Detect which cell encompasses the target text, then output its (x, y) center coordinate. 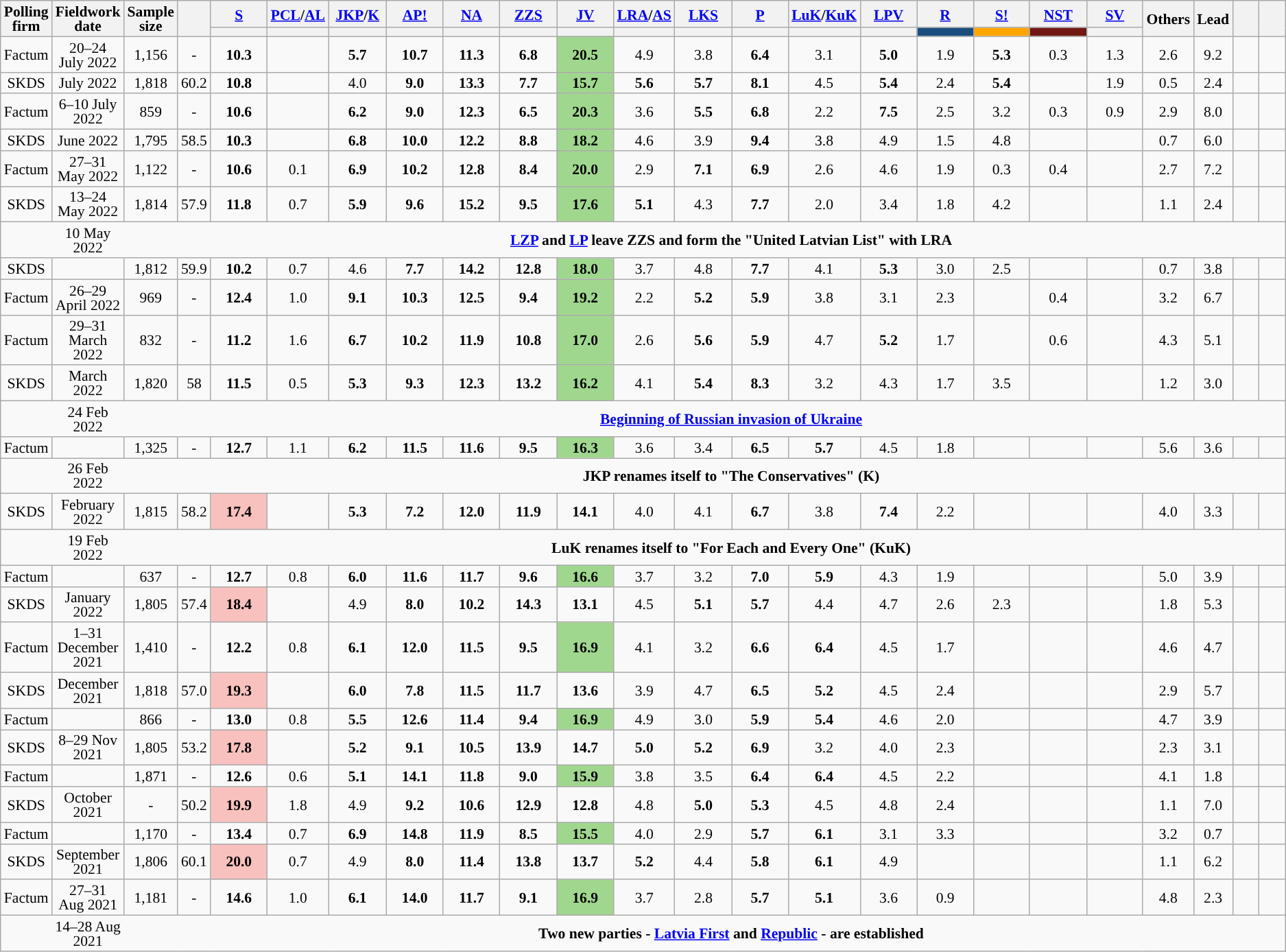
PCL/AL (298, 14)
September 2021 (88, 861)
1,410 (151, 647)
14.0 (414, 898)
969 (151, 297)
60.2 (194, 82)
NA (472, 14)
29–31 March 2022 (88, 340)
1,812 (151, 269)
December 2021 (88, 691)
ZZS (528, 14)
LuK renames itself to "For Each and Every One" (KuK) (731, 547)
10 May 2022 (88, 240)
12.9 (528, 805)
17.0 (586, 340)
53.2 (194, 748)
16.3 (586, 447)
19 Feb 2022 (88, 547)
P (760, 14)
7.4 (889, 512)
1,814 (151, 204)
1,815 (151, 512)
24 Feb 2022 (88, 419)
866 (151, 719)
1.6 (298, 340)
5.8 (760, 861)
832 (151, 340)
57.0 (194, 691)
LKS (704, 14)
7.1 (704, 169)
17.6 (586, 204)
26–29 April 2022 (88, 297)
59.9 (194, 269)
8.4 (528, 169)
13.1 (586, 604)
1,122 (151, 169)
9.3 (414, 383)
8.8 (528, 140)
15.2 (472, 204)
20.5 (586, 54)
13.2 (528, 383)
LuK/KuK (824, 14)
S! (1001, 14)
14.8 (414, 833)
18.2 (586, 140)
58.2 (194, 512)
20.3 (586, 112)
1,795 (151, 140)
2.8 (704, 898)
8.5 (528, 833)
20–24 July 2022 (88, 54)
LPV (889, 14)
June 2022 (88, 140)
13.9 (528, 748)
Others (1168, 19)
27–31 May 2022 (88, 169)
R (945, 14)
11.3 (472, 54)
13.4 (239, 833)
JV (586, 14)
LRA/AS (645, 14)
13.6 (586, 691)
Two new parties - Latvia First and Republic - are established (731, 933)
July 2022 (88, 82)
18.0 (586, 269)
JKP/K (357, 14)
16.2 (586, 383)
1,156 (151, 54)
October 2021 (88, 805)
15.7 (586, 82)
637 (151, 576)
January 2022 (88, 604)
13.8 (528, 861)
10.7 (414, 54)
7.5 (889, 112)
8.1 (760, 82)
57.4 (194, 604)
1,806 (151, 861)
57.9 (194, 204)
1.2 (1168, 383)
JKP renames itself to "The Conservatives" (K) (731, 476)
15.9 (586, 776)
27–31 Aug 2021 (88, 898)
Beginning of Russian invasion of Ukraine (731, 419)
13.7 (586, 861)
19.2 (586, 297)
16.6 (586, 576)
4.2 (1001, 204)
13.3 (472, 82)
859 (151, 112)
18.4 (239, 604)
March 2022 (88, 383)
0.1 (298, 169)
1.3 (1115, 54)
2.7 (1168, 169)
12.4 (239, 297)
AP! (414, 14)
LZP and LP leave ZZS and form the "United Latvian List" with LRA (731, 240)
8–29 Nov 2021 (88, 748)
February 2022 (88, 512)
7.8 (414, 691)
1,871 (151, 776)
8.3 (760, 383)
14.2 (472, 269)
10.0 (414, 140)
SV (1115, 14)
1,820 (151, 383)
58 (194, 383)
14.3 (528, 604)
1.5 (945, 140)
6.6 (760, 647)
19.3 (239, 691)
60.1 (194, 861)
17.4 (239, 512)
Fieldwork date (88, 19)
50.2 (194, 805)
13–24 May 2022 (88, 204)
1,181 (151, 898)
14.7 (586, 748)
17.8 (239, 748)
15.5 (586, 833)
1,325 (151, 447)
13.0 (239, 719)
Samplesize (151, 19)
10.5 (472, 748)
12.5 (472, 297)
19.9 (239, 805)
26 Feb 2022 (88, 476)
S (239, 14)
14–28 Aug 2021 (88, 933)
14.6 (239, 898)
Polling firm (26, 19)
58.5 (194, 140)
6–10 July 2022 (88, 112)
1–31 December 2021 (88, 647)
NST (1058, 14)
Lead (1213, 19)
1,170 (151, 833)
11.2 (239, 340)
